From the cell containing the given text, extract its center point as (x, y) coordinate. 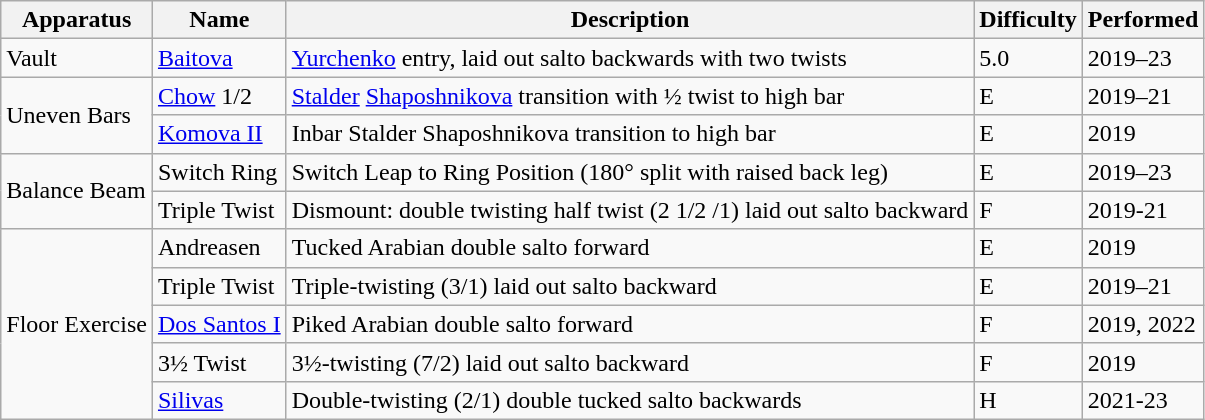
Stalder Shaposhnikova transition with ½ twist to high bar (630, 96)
Uneven Bars (77, 115)
Tucked Arabian double salto forward (630, 248)
3½ Twist (219, 362)
Apparatus (77, 20)
3½-twisting (7/2) laid out salto backward (630, 362)
Balance Beam (77, 191)
Inbar Stalder Shaposhnikova transition to high bar (630, 134)
5.0 (1028, 58)
Double-twisting (2/1) double tucked salto backwards (630, 400)
Komova II (219, 134)
H (1028, 400)
Switch Ring (219, 172)
Difficulty (1028, 20)
Performed (1143, 20)
Dismount: double twisting half twist (2 1/2 /1) laid out salto backward (630, 210)
2021-23 (1143, 400)
Triple-twisting (3/1) laid out salto backward (630, 286)
Vault (77, 58)
Silivas (219, 400)
Floor Exercise (77, 324)
Switch Leap to Ring Position (180° split with raised back leg) (630, 172)
2019-21 (1143, 210)
2019, 2022 (1143, 324)
Dos Santos I (219, 324)
Chow 1/2 (219, 96)
Description (630, 20)
Andreasen (219, 248)
Baitova (219, 58)
Piked Arabian double salto forward (630, 324)
Name (219, 20)
Yurchenko entry, laid out salto backwards with two twists (630, 58)
